Output the [X, Y] coordinate of the center of the cell containing the given text.  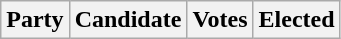
Candidate [128, 20]
Party [35, 20]
Elected [296, 20]
Votes [220, 20]
